Identify which cell holds the provided text, then report its (X, Y) central coordinate. 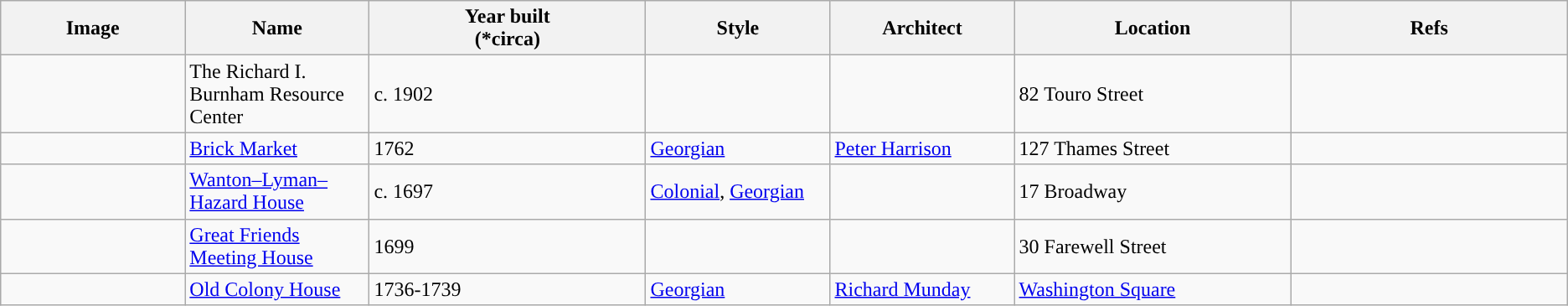
1736-1739 (508, 289)
The Richard I. Burnham Resource Center (277, 94)
1762 (508, 148)
17 Broadway (1153, 191)
Refs (1429, 29)
Great Friends Meeting House (277, 246)
127 Thames Street (1153, 148)
Name (277, 29)
1699 (508, 246)
Brick Market (277, 148)
Colonial, Georgian (738, 191)
30 Farewell Street (1153, 246)
Location (1153, 29)
Style (738, 29)
c. 1902 (508, 94)
Old Colony House (277, 289)
82 Touro Street (1153, 94)
Wanton–Lyman–Hazard House (277, 191)
c. 1697 (508, 191)
Year built(*circa) (508, 29)
Architect (922, 29)
Peter Harrison (922, 148)
Richard Munday (922, 289)
Washington Square (1153, 289)
Image (93, 29)
